Output the (x, y) coordinate of the center of the cell containing the given text.  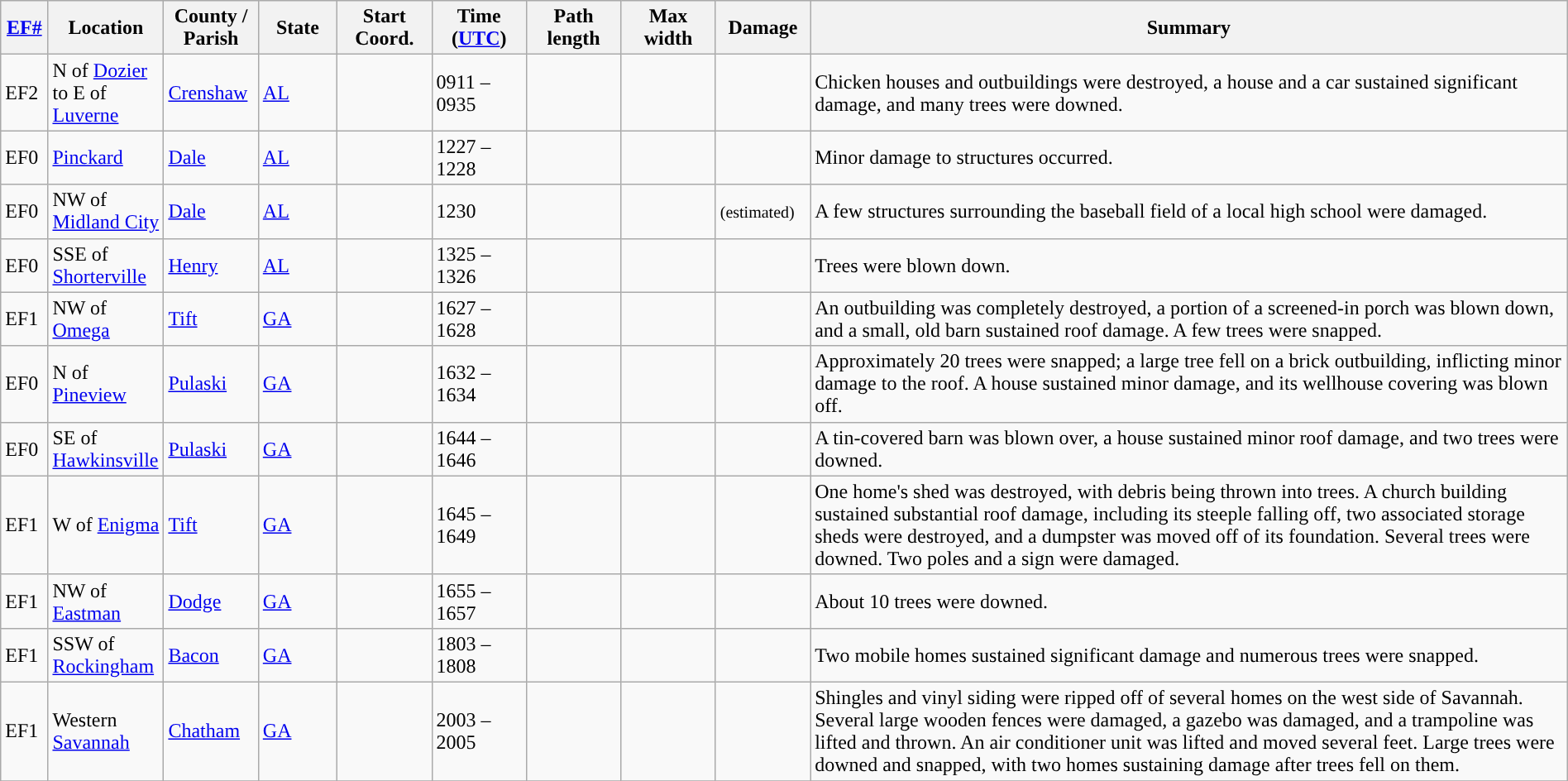
N of Pineview (106, 384)
Trees were blown down. (1189, 265)
County / Parish (211, 28)
About 10 trees were downed. (1189, 601)
1644 – 1646 (479, 448)
Minor damage to structures occurred. (1189, 157)
Chicken houses and outbuildings were destroyed, a house and a car sustained significant damage, and many trees were downed. (1189, 93)
NW of Omega (106, 319)
1227 – 1228 (479, 157)
1325 – 1326 (479, 265)
Start Coord. (385, 28)
W of Enigma (106, 525)
State (298, 28)
Pinckard (106, 157)
1230 (479, 212)
Chatham (211, 731)
1645 – 1649 (479, 525)
N of Dozier to E of Luverne (106, 93)
A few structures surrounding the baseball field of a local high school were damaged. (1189, 212)
Crenshaw (211, 93)
1627 – 1628 (479, 319)
1803 – 1808 (479, 655)
Summary (1189, 28)
Two mobile homes sustained significant damage and numerous trees were snapped. (1189, 655)
EF# (25, 28)
1655 – 1657 (479, 601)
2003 – 2005 (479, 731)
Max width (668, 28)
Path length (573, 28)
Dodge (211, 601)
NW of Eastman (106, 601)
Bacon (211, 655)
Location (106, 28)
1632 – 1634 (479, 384)
Damage (762, 28)
SSE of Shorterville (106, 265)
0911 – 0935 (479, 93)
SSW of Rockingham (106, 655)
Time (UTC) (479, 28)
EF2 (25, 93)
NW of Midland City (106, 212)
Henry (211, 265)
(estimated) (762, 212)
Western Savannah (106, 731)
SE of Hawkinsville (106, 448)
A tin-covered barn was blown over, a house sustained minor roof damage, and two trees were downed. (1189, 448)
